From the cell containing the given text, extract its center point as [X, Y] coordinate. 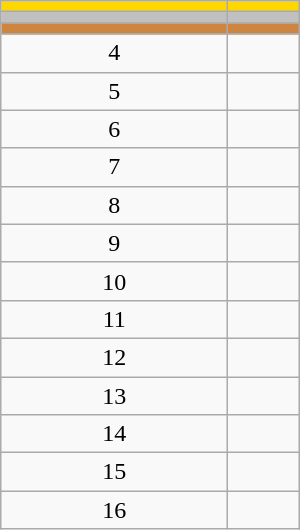
12 [114, 357]
7 [114, 167]
6 [114, 129]
10 [114, 281]
5 [114, 91]
8 [114, 205]
16 [114, 510]
14 [114, 434]
4 [114, 53]
11 [114, 319]
9 [114, 243]
15 [114, 472]
13 [114, 395]
